Provide the (x, y) coordinate of the cell's center where the given text is located.  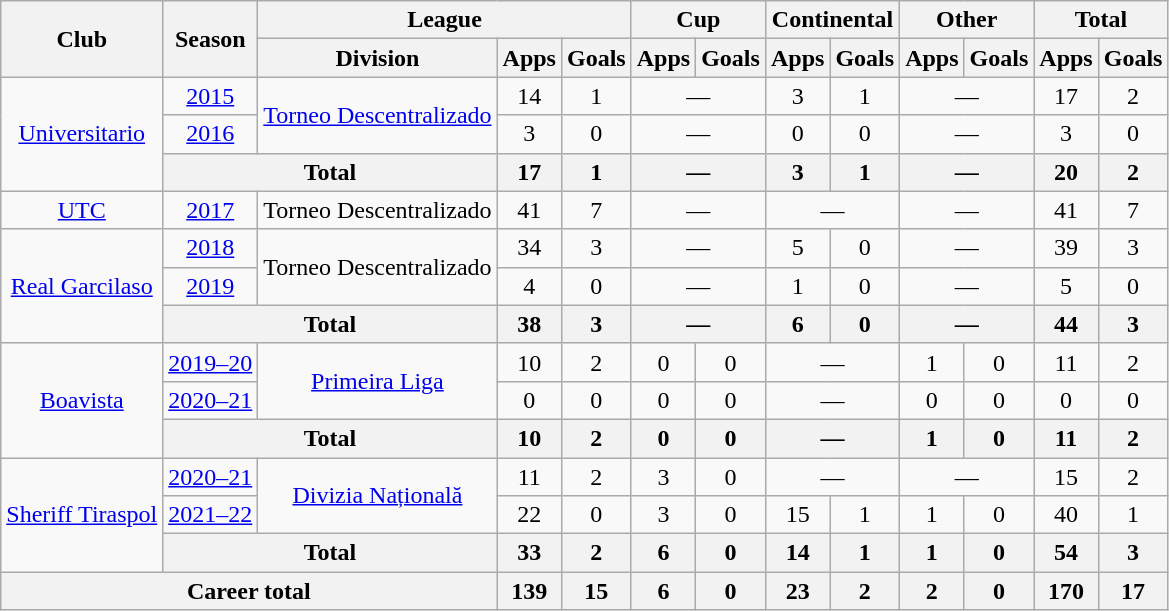
20 (1066, 172)
2018 (210, 248)
22 (529, 515)
170 (1066, 591)
139 (529, 591)
Other (967, 20)
2019–20 (210, 362)
44 (1066, 324)
40 (1066, 515)
Cup (698, 20)
Continental (832, 20)
4 (529, 286)
Club (82, 39)
Season (210, 39)
UTC (82, 210)
Division (378, 58)
2021–22 (210, 515)
2019 (210, 286)
Sheriff Tiraspol (82, 515)
Boavista (82, 400)
Universitario (82, 134)
23 (797, 591)
Primeira Liga (378, 381)
Real Garcilaso (82, 286)
Divizia Națională (378, 496)
38 (529, 324)
2015 (210, 96)
Career total (249, 591)
League (444, 20)
2017 (210, 210)
34 (529, 248)
2016 (210, 134)
54 (1066, 553)
33 (529, 553)
39 (1066, 248)
